Detect which cell encompasses the target text, then output its [X, Y] center coordinate. 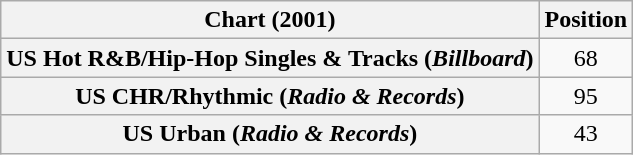
US Hot R&B/Hip-Hop Singles & Tracks (Billboard) [270, 58]
68 [586, 58]
95 [586, 96]
43 [586, 134]
Position [586, 20]
US CHR/Rhythmic (Radio & Records) [270, 96]
US Urban (Radio & Records) [270, 134]
Chart (2001) [270, 20]
